Detect which cell encompasses the target text, then output its [X, Y] center coordinate. 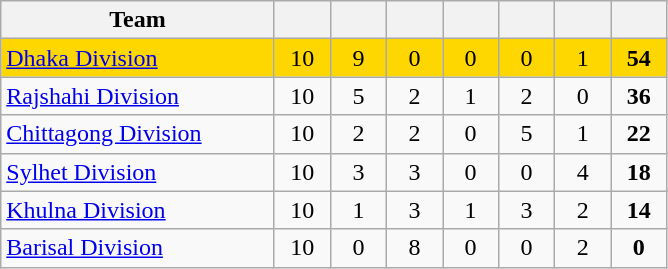
22 [639, 134]
Dhaka Division [138, 58]
Rajshahi Division [138, 96]
Barisal Division [138, 248]
Team [138, 20]
Chittagong Division [138, 134]
18 [639, 172]
14 [639, 210]
Sylhet Division [138, 172]
54 [639, 58]
8 [414, 248]
4 [583, 172]
9 [358, 58]
36 [639, 96]
Khulna Division [138, 210]
